Determine the [x, y] coordinate at the center of the cell enclosing the given text.  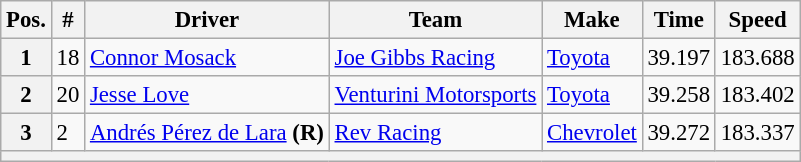
Time [678, 20]
3 [26, 133]
183.402 [758, 95]
Team [435, 20]
# [68, 20]
Connor Mosack [208, 58]
20 [68, 95]
Driver [208, 20]
Speed [758, 20]
39.272 [678, 133]
39.197 [678, 58]
183.688 [758, 58]
Jesse Love [208, 95]
39.258 [678, 95]
183.337 [758, 133]
Joe Gibbs Racing [435, 58]
Make [592, 20]
Chevrolet [592, 133]
Rev Racing [435, 133]
18 [68, 58]
Pos. [26, 20]
Andrés Pérez de Lara (R) [208, 133]
Venturini Motorsports [435, 95]
1 [26, 58]
